Identify which cell holds the provided text, then report its (x, y) central coordinate. 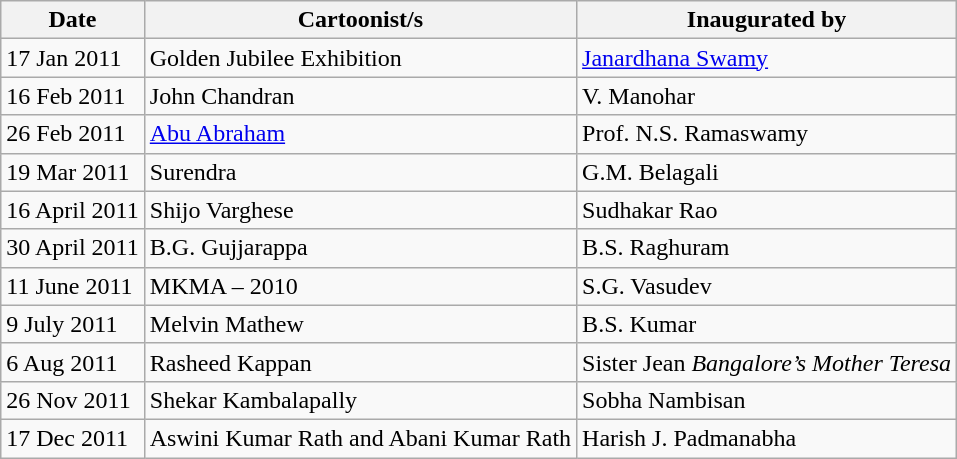
John Chandran (360, 96)
B.G. Gujjarappa (360, 248)
Rasheed Kappan (360, 362)
G.M. Belagali (767, 172)
V. Manohar (767, 96)
B.S. Raghuram (767, 248)
Sister Jean Bangalore’s Mother Teresa (767, 362)
Golden Jubilee Exhibition (360, 58)
S.G. Vasudev (767, 286)
Cartoonist/s (360, 20)
Shekar Kambalapally (360, 400)
16 Feb 2011 (73, 96)
Abu Abraham (360, 134)
Aswini Kumar Rath and Abani Kumar Rath (360, 438)
Date (73, 20)
6 Aug 2011 (73, 362)
11 June 2011 (73, 286)
MKMA – 2010 (360, 286)
16 April 2011 (73, 210)
19 Mar 2011 (73, 172)
26 Nov 2011 (73, 400)
B.S. Kumar (767, 324)
9 July 2011 (73, 324)
30 April 2011 (73, 248)
Sudhakar Rao (767, 210)
Harish J. Padmanabha (767, 438)
17 Dec 2011 (73, 438)
Surendra (360, 172)
Inaugurated by (767, 20)
Janardhana Swamy (767, 58)
Melvin Mathew (360, 324)
Shijo Varghese (360, 210)
Prof. N.S. Ramaswamy (767, 134)
17 Jan 2011 (73, 58)
26 Feb 2011 (73, 134)
Sobha Nambisan (767, 400)
